Search for the cell housing the specified text and yield its (X, Y) center coordinate. 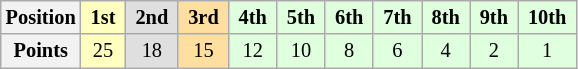
Position (41, 17)
6 (397, 51)
5th (301, 17)
10th (547, 17)
15 (203, 51)
7th (397, 17)
25 (104, 51)
8 (349, 51)
10 (301, 51)
8th (446, 17)
1st (104, 17)
4 (446, 51)
2 (494, 51)
4th (253, 17)
18 (152, 51)
6th (349, 17)
9th (494, 17)
3rd (203, 17)
12 (253, 51)
1 (547, 51)
2nd (152, 17)
Points (41, 51)
